Locate the cell with the specified text and output its [x, y] center coordinate. 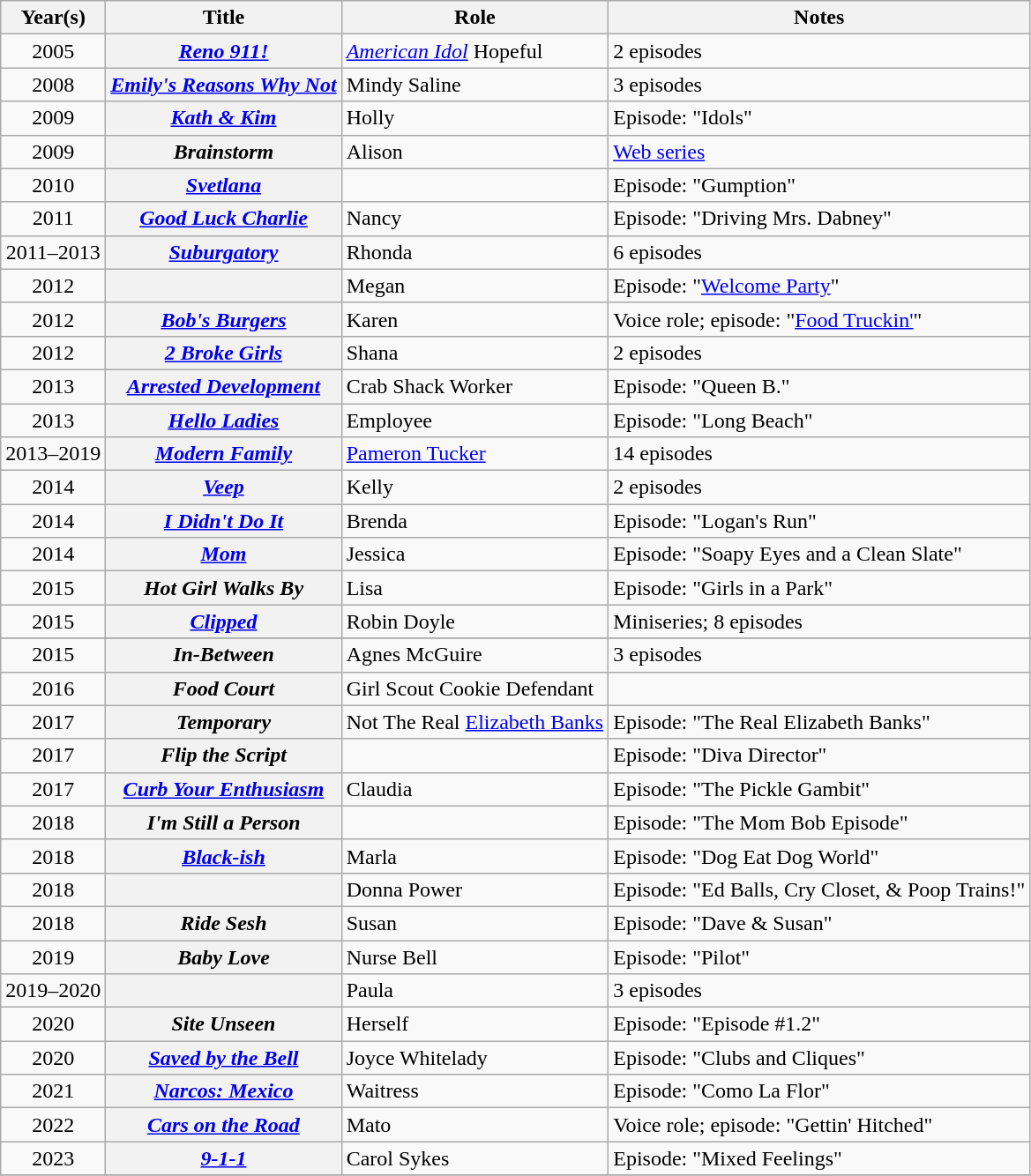
Nancy [474, 219]
Voice role; episode: "Gettin' Hitched" [819, 1125]
Episode: "Dave & Susan" [819, 923]
2019–2020 [53, 991]
Holly [474, 118]
2 Broke Girls [224, 353]
2011–2013 [53, 252]
Crab Shack Worker [474, 386]
Hello Ladies [224, 421]
Marla [474, 856]
Episode: "Long Beach" [819, 421]
Svetlana [224, 185]
Bob's Burgers [224, 319]
Episode: "The Real Elizabeth Banks" [819, 722]
Suburgatory [224, 252]
Cars on the Road [224, 1125]
Reno 911! [224, 51]
Nurse Bell [474, 956]
Food Court [224, 688]
Rhonda [474, 252]
Mindy Saline [474, 85]
Karen [474, 319]
Temporary [224, 722]
Veep [224, 488]
Title [224, 18]
Episode: "Ed Balls, Cry Closet, & Poop Trains!" [819, 889]
2010 [53, 185]
2013–2019 [53, 454]
Herself [474, 1024]
Episode: "Idols" [819, 118]
2008 [53, 85]
Claudia [474, 789]
I Didn't Do It [224, 521]
6 episodes [819, 252]
Joyce Whitelady [474, 1058]
Kelly [474, 488]
Brainstorm [224, 152]
Episode: "Dog Eat Dog World" [819, 856]
Saved by the Bell [224, 1058]
Modern Family [224, 454]
2022 [53, 1125]
Flip the Script [224, 755]
Site Unseen [224, 1024]
Curb Your Enthusiasm [224, 789]
Pameron Tucker [474, 454]
Episode: "Mixed Feelings" [819, 1158]
14 episodes [819, 454]
2021 [53, 1091]
Miniseries; 8 episodes [819, 621]
Agnes McGuire [474, 655]
Year(s) [53, 18]
Paula [474, 991]
Robin Doyle [474, 621]
Episode: "The Pickle Gambit" [819, 789]
Mom [224, 555]
2023 [53, 1158]
Kath & Kim [224, 118]
In-Between [224, 655]
Episode: "Queen B." [819, 386]
Mato [474, 1125]
Lisa [474, 588]
Narcos: Mexico [224, 1091]
Clipped [224, 621]
Ride Sesh [224, 923]
Episode: "Pilot" [819, 956]
Episode: "The Mom Bob Episode" [819, 822]
Episode: "Gumption" [819, 185]
Girl Scout Cookie Defendant [474, 688]
Hot Girl Walks By [224, 588]
Baby Love [224, 956]
2019 [53, 956]
Role [474, 18]
Episode: "Soapy Eyes and a Clean Slate" [819, 555]
Episode: "Logan's Run" [819, 521]
Megan [474, 286]
Episode: "Clubs and Cliques" [819, 1058]
Donna Power [474, 889]
Brenda [474, 521]
Jessica [474, 555]
Not The Real Elizabeth Banks [474, 722]
Shana [474, 353]
2005 [53, 51]
Emily's Reasons Why Not [224, 85]
Employee [474, 421]
Episode: "Como La Flor" [819, 1091]
Episode: "Welcome Party" [819, 286]
Arrested Development [224, 386]
9-1-1 [224, 1158]
Susan [474, 923]
Web series [819, 152]
Episode: "Diva Director" [819, 755]
American Idol Hopeful [474, 51]
Waitress [474, 1091]
Black-ish [224, 856]
Good Luck Charlie [224, 219]
Episode: "Driving Mrs. Dabney" [819, 219]
2011 [53, 219]
Alison [474, 152]
Notes [819, 18]
Episode: "Girls in a Park" [819, 588]
Voice role; episode: "Food Truckin'" [819, 319]
I'm Still a Person [224, 822]
2016 [53, 688]
Episode: "Episode #1.2" [819, 1024]
Carol Sykes [474, 1158]
